Return the [X, Y] coordinate for the center point of the cell that contains the specified text.  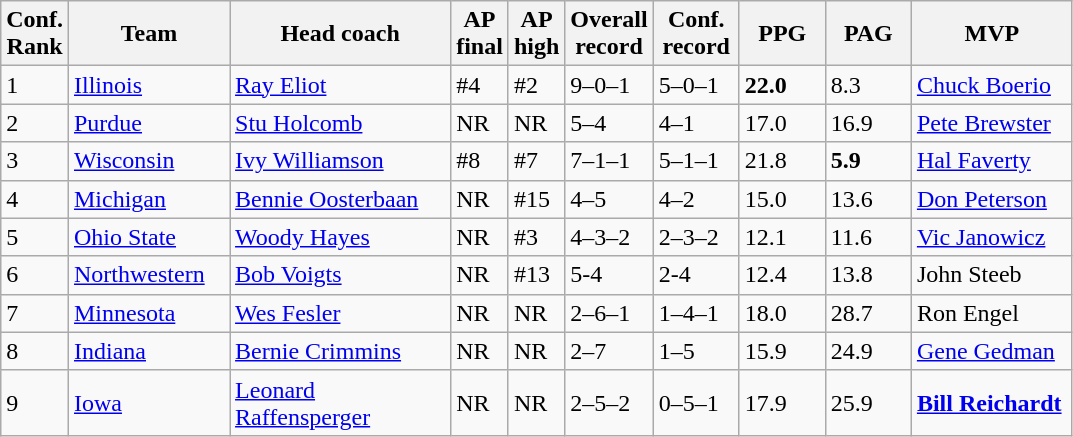
24.9 [868, 351]
0–5–1 [696, 402]
Stu Holcomb [340, 123]
Overall record [609, 34]
Bennie Oosterbaan [340, 199]
Wes Fesler [340, 313]
Iowa [148, 402]
John Steeb [992, 275]
2–3–2 [696, 237]
PPG [782, 34]
Don Peterson [992, 199]
2–6–1 [609, 313]
Indiana [148, 351]
28.7 [868, 313]
PAG [868, 34]
12.1 [782, 237]
#2 [536, 85]
5–4 [609, 123]
4–2 [696, 199]
5 [35, 237]
Woody Hayes [340, 237]
5–0–1 [696, 85]
1 [35, 85]
17.9 [782, 402]
Vic Janowicz [992, 237]
9–0–1 [609, 85]
#7 [536, 161]
AP high [536, 34]
7–1–1 [609, 161]
Minnesota [148, 313]
9 [35, 402]
21.8 [782, 161]
4–1 [696, 123]
12.4 [782, 275]
Bill Reichardt [992, 402]
2-4 [696, 275]
Wisconsin [148, 161]
5-4 [609, 275]
#8 [480, 161]
5–1–1 [696, 161]
Hal Faverty [992, 161]
2–5–2 [609, 402]
13.6 [868, 199]
Chuck Boerio [992, 85]
Northwestern [148, 275]
MVP [992, 34]
16.9 [868, 123]
15.0 [782, 199]
8 [35, 351]
#13 [536, 275]
25.9 [868, 402]
Bob Voigts [340, 275]
6 [35, 275]
4–3–2 [609, 237]
Conf. record [696, 34]
Team [148, 34]
8.3 [868, 85]
Bernie Crimmins [340, 351]
17.0 [782, 123]
5.9 [868, 161]
Ohio State [148, 237]
Ivy Williamson [340, 161]
#3 [536, 237]
Illinois [148, 85]
Michigan [148, 199]
18.0 [782, 313]
13.8 [868, 275]
Pete Brewster [992, 123]
1–5 [696, 351]
3 [35, 161]
1–4–1 [696, 313]
Purdue [148, 123]
Ray Eliot [340, 85]
Leonard Raffensperger [340, 402]
#4 [480, 85]
4–5 [609, 199]
15.9 [782, 351]
7 [35, 313]
2 [35, 123]
AP final [480, 34]
Gene Gedman [992, 351]
11.6 [868, 237]
4 [35, 199]
Conf. Rank [35, 34]
#15 [536, 199]
2–7 [609, 351]
Ron Engel [992, 313]
22.0 [782, 85]
Head coach [340, 34]
